Pinpoint the cell where the given text exists, returning its [X, Y] midpoint coordinate. 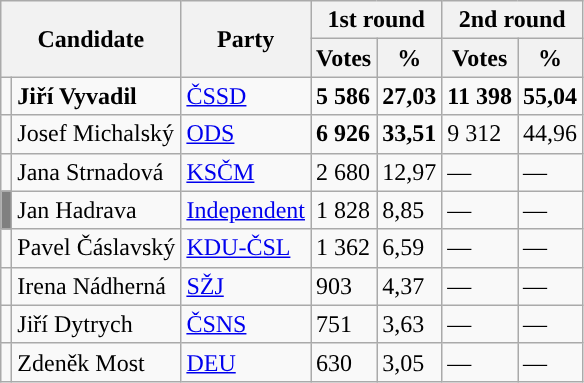
Candidate [91, 39]
ČSSD [246, 96]
Jiří Dytrych [96, 324]
Party [246, 39]
27,03 [410, 96]
630 [344, 362]
6,59 [410, 248]
903 [344, 286]
2nd round [512, 20]
2 680 [344, 172]
9 312 [480, 134]
55,04 [550, 96]
Jiří Vyvadil [96, 96]
5 586 [344, 96]
SŽJ [246, 286]
Pavel Čáslavský [96, 248]
KSČM [246, 172]
ODS [246, 134]
751 [344, 324]
DEU [246, 362]
1 362 [344, 248]
8,85 [410, 210]
Irena Nádherná [96, 286]
KDU-ČSL [246, 248]
3,63 [410, 324]
6 926 [344, 134]
Independent [246, 210]
ČSNS [246, 324]
11 398 [480, 96]
33,51 [410, 134]
Jan Hadrava [96, 210]
1st round [376, 20]
Josef Michalský [96, 134]
3,05 [410, 362]
44,96 [550, 134]
1 828 [344, 210]
12,97 [410, 172]
Jana Strnadová [96, 172]
4,37 [410, 286]
Zdeněk Most [96, 362]
